Scan for the cell matching the given text and deliver its [x, y] coordinate at center. 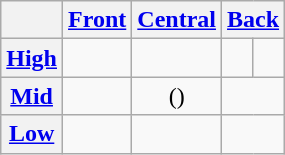
High [32, 58]
Mid [32, 96]
Central [177, 20]
() [177, 96]
Front [98, 20]
Back [254, 20]
Low [32, 134]
